For the text-containing cell, return its midpoint in [X, Y] coordinate format. 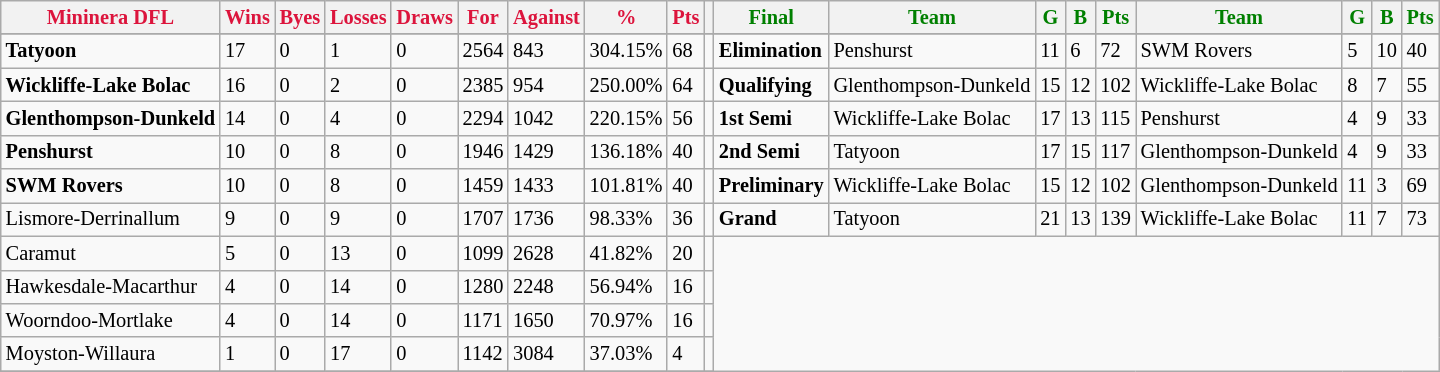
Mininera DFL [110, 17]
For [483, 17]
56 [686, 118]
Byes [300, 17]
1142 [483, 354]
117 [1115, 152]
68 [686, 51]
Draws [424, 17]
2628 [546, 253]
1650 [546, 320]
220.15% [626, 118]
Woorndoo-Mortlake [110, 320]
55 [1420, 85]
Elimination [772, 51]
2 [358, 85]
41.82% [626, 253]
1429 [546, 152]
1171 [483, 320]
2294 [483, 118]
% [626, 17]
1707 [483, 219]
Hawkesdale-Macarthur [110, 287]
Moyston-Willaura [110, 354]
3 [1387, 186]
70.97% [626, 320]
2nd Semi [772, 152]
Final [772, 17]
1042 [546, 118]
115 [1115, 118]
250.00% [626, 85]
Lismore-Derrinallum [110, 219]
72 [1115, 51]
3084 [546, 354]
73 [1420, 219]
Preliminary [772, 186]
37.03% [626, 354]
1433 [546, 186]
1946 [483, 152]
64 [686, 85]
136.18% [626, 152]
Wins [248, 17]
1459 [483, 186]
36 [686, 219]
Against [546, 17]
139 [1115, 219]
Grand [772, 219]
954 [546, 85]
1280 [483, 287]
Caramut [110, 253]
20 [686, 253]
304.15% [626, 51]
Losses [358, 17]
56.94% [626, 287]
1099 [483, 253]
Qualifying [772, 85]
1st Semi [772, 118]
2564 [483, 51]
6 [1080, 51]
98.33% [626, 219]
1736 [546, 219]
69 [1420, 186]
21 [1050, 219]
843 [546, 51]
101.81% [626, 186]
2385 [483, 85]
2248 [546, 287]
